For the text-containing cell, return its midpoint in [X, Y] coordinate format. 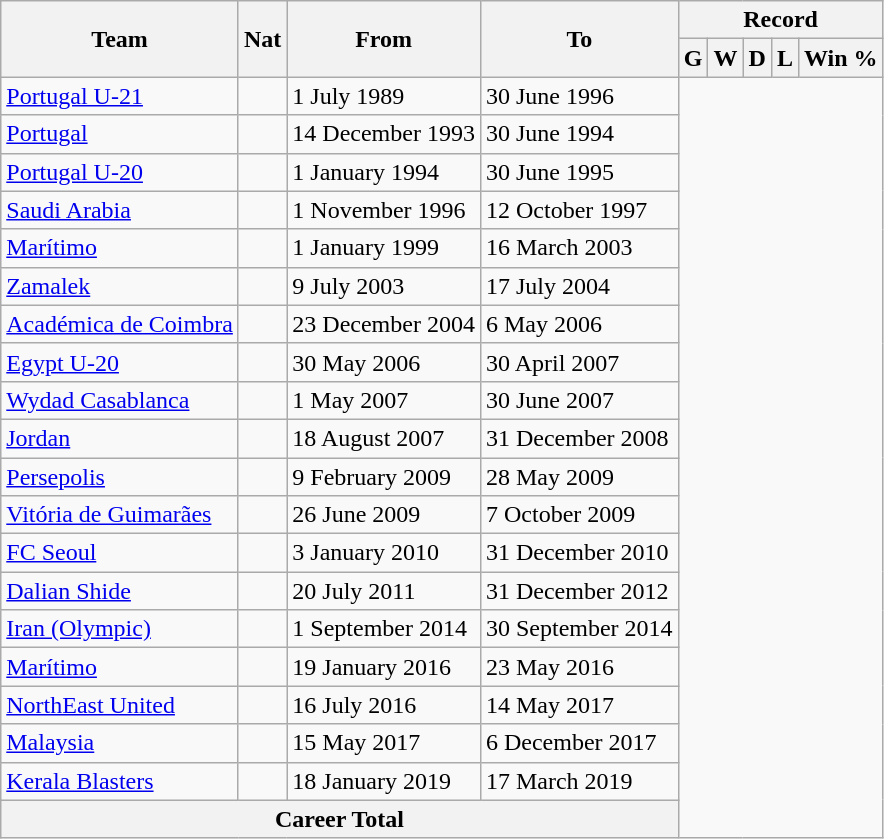
18 January 2019 [384, 781]
30 June 1994 [579, 134]
26 June 2009 [384, 515]
1 May 2007 [384, 400]
30 June 2007 [579, 400]
Nat [262, 39]
7 October 2009 [579, 515]
30 May 2006 [384, 362]
3 January 2010 [384, 553]
1 July 1989 [384, 96]
6 May 2006 [579, 324]
14 May 2017 [579, 705]
16 July 2016 [384, 705]
Zamalek [120, 286]
23 May 2016 [579, 667]
Record [780, 20]
Portugal U-20 [120, 172]
6 December 2017 [579, 743]
9 July 2003 [384, 286]
1 November 1996 [384, 210]
Kerala Blasters [120, 781]
NorthEast United [120, 705]
15 May 2017 [384, 743]
30 June 1995 [579, 172]
Team [120, 39]
Win % [840, 58]
W [726, 58]
30 September 2014 [579, 629]
19 January 2016 [384, 667]
12 October 1997 [579, 210]
From [384, 39]
31 December 2012 [579, 591]
17 July 2004 [579, 286]
1 January 1999 [384, 248]
G [693, 58]
Portugal U-21 [120, 96]
14 December 1993 [384, 134]
17 March 2019 [579, 781]
28 May 2009 [579, 477]
Vitória de Guimarães [120, 515]
Wydad Casablanca [120, 400]
1 September 2014 [384, 629]
Académica de Coimbra [120, 324]
16 March 2003 [579, 248]
23 December 2004 [384, 324]
To [579, 39]
31 December 2010 [579, 553]
9 February 2009 [384, 477]
30 June 1996 [579, 96]
Dalian Shide [120, 591]
Saudi Arabia [120, 210]
Iran (Olympic) [120, 629]
18 August 2007 [384, 438]
FC Seoul [120, 553]
30 April 2007 [579, 362]
Portugal [120, 134]
Persepolis [120, 477]
Career Total [340, 819]
D [757, 58]
Egypt U-20 [120, 362]
1 January 1994 [384, 172]
20 July 2011 [384, 591]
Malaysia [120, 743]
31 December 2008 [579, 438]
L [784, 58]
Jordan [120, 438]
